Capture the cell that displays the provided text and extract its [X, Y] central coordinate. 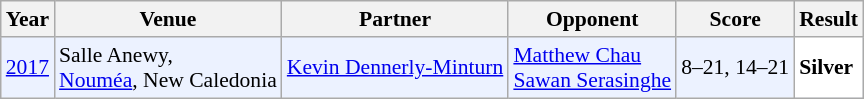
Silver [828, 68]
Result [828, 19]
8–21, 14–21 [735, 68]
Matthew Chau Sawan Serasinghe [592, 68]
Year [28, 19]
Partner [396, 19]
Salle Anewy,Nouméa, New Caledonia [168, 68]
Opponent [592, 19]
Venue [168, 19]
Score [735, 19]
Kevin Dennerly-Minturn [396, 68]
2017 [28, 68]
